Return the (x, y) coordinate for the center point of the cell that contains the specified text.  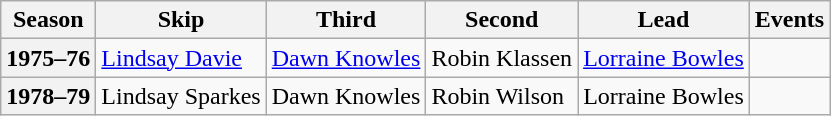
Robin Klassen (502, 58)
Third (346, 20)
1975–76 (48, 58)
Robin Wilson (502, 96)
Events (789, 20)
Lindsay Sparkes (181, 96)
1978–79 (48, 96)
Lead (664, 20)
Second (502, 20)
Season (48, 20)
Lindsay Davie (181, 58)
Skip (181, 20)
